Output the (x, y) coordinate of the center of the cell containing the given text.  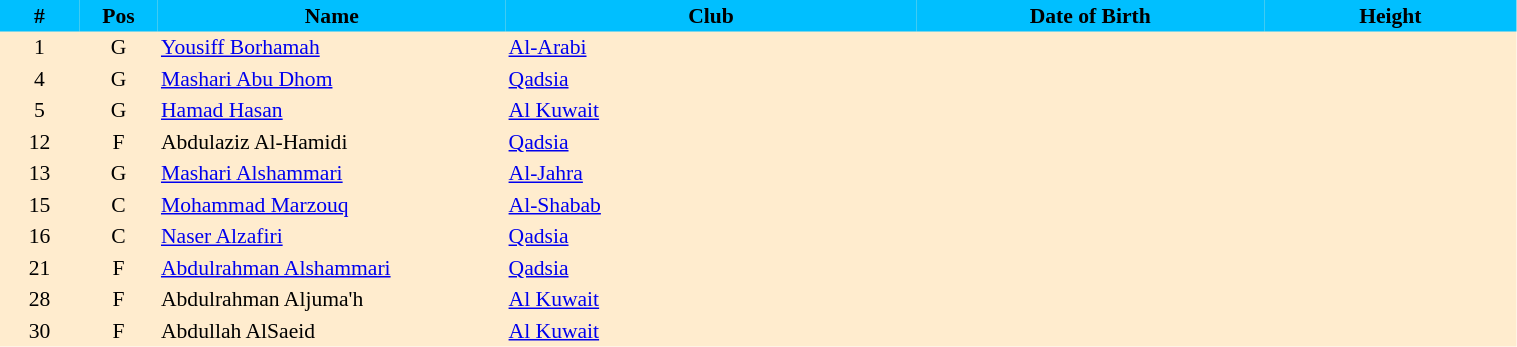
Name (332, 16)
30 (40, 331)
Abdulrahman Aljuma'h (332, 300)
28 (40, 300)
21 (40, 268)
1 (40, 48)
Date of Birth (1090, 16)
Pos (118, 16)
Al-Arabi (712, 48)
13 (40, 174)
Naser Alzafiri (332, 236)
Al-Jahra (712, 174)
Abdulrahman Alshammari (332, 268)
Mashari Abu Dhom (332, 79)
Abdulaziz Al-Hamidi (332, 142)
Hamad Hasan (332, 110)
16 (40, 236)
Mashari Alshammari (332, 174)
Height (1390, 16)
# (40, 16)
15 (40, 205)
Al-Shabab (712, 205)
Yousiff Borhamah (332, 48)
Club (712, 16)
Abdullah AlSaeid (332, 331)
Mohammad Marzouq (332, 205)
4 (40, 79)
5 (40, 110)
12 (40, 142)
